Capture the cell that displays the provided text and extract its (X, Y) central coordinate. 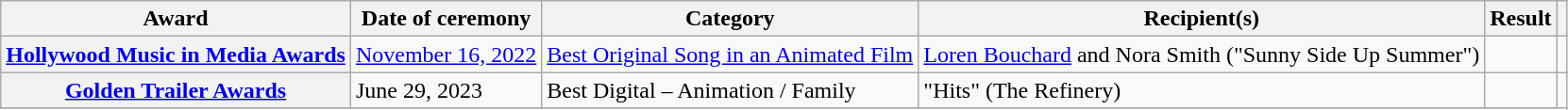
Recipient(s) (1202, 19)
"Hits" (The Refinery) (1202, 90)
Best Original Song in an Animated Film (731, 55)
June 29, 2023 (446, 90)
Best Digital – Animation / Family (731, 90)
Hollywood Music in Media Awards (176, 55)
Date of ceremony (446, 19)
Golden Trailer Awards (176, 90)
Result (1521, 19)
Award (176, 19)
Loren Bouchard and Nora Smith ("Sunny Side Up Summer") (1202, 55)
November 16, 2022 (446, 55)
Category (731, 19)
